Locate the cell with the specified text and output its [X, Y] center coordinate. 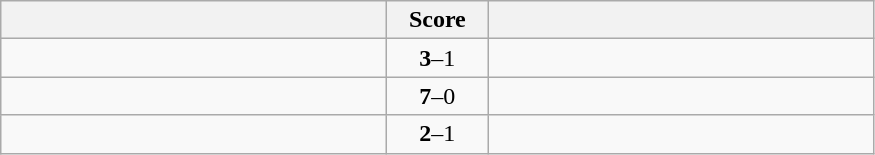
Score [438, 20]
3–1 [438, 58]
2–1 [438, 134]
7–0 [438, 96]
